Return the (X, Y) coordinate for the center point of the cell that contains the specified text.  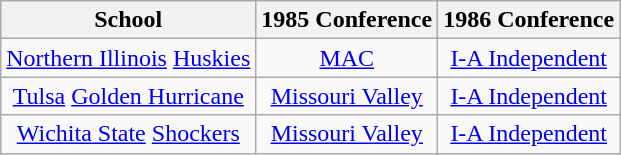
1986 Conference (529, 20)
MAC (347, 58)
Wichita State Shockers (128, 134)
1985 Conference (347, 20)
Northern Illinois Huskies (128, 58)
School (128, 20)
Tulsa Golden Hurricane (128, 96)
